Identify which cell holds the provided text, then report its [X, Y] central coordinate. 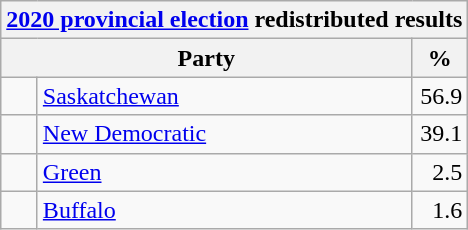
% [440, 58]
56.9 [440, 96]
Party [206, 58]
Saskatchewan [224, 96]
New Democratic [224, 134]
2020 provincial election redistributed results [234, 20]
Buffalo [224, 210]
1.6 [440, 210]
2.5 [440, 172]
39.1 [440, 134]
Green [224, 172]
